For the text-containing cell, return its midpoint in [x, y] coordinate format. 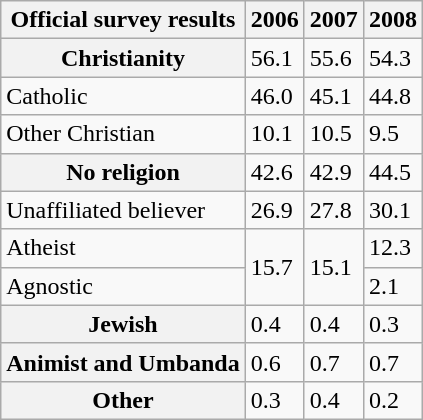
45.1 [334, 96]
56.1 [274, 58]
Christianity [123, 58]
42.9 [334, 172]
12.3 [392, 248]
Other Christian [123, 134]
26.9 [274, 210]
44.8 [392, 96]
27.8 [334, 210]
30.1 [392, 210]
Catholic [123, 96]
55.6 [334, 58]
42.6 [274, 172]
0.2 [392, 400]
10.5 [334, 134]
54.3 [392, 58]
Agnostic [123, 286]
Animist and Umbanda [123, 362]
44.5 [392, 172]
9.5 [392, 134]
Atheist [123, 248]
No religion [123, 172]
15.7 [274, 267]
Official survey results [123, 20]
10.1 [274, 134]
Other [123, 400]
Jewish [123, 324]
2.1 [392, 286]
0.6 [274, 362]
2008 [392, 20]
2007 [334, 20]
2006 [274, 20]
Unaffiliated believer [123, 210]
15.1 [334, 267]
46.0 [274, 96]
